Extract the [x, y] coordinate from the center of the cell holding the provided text.  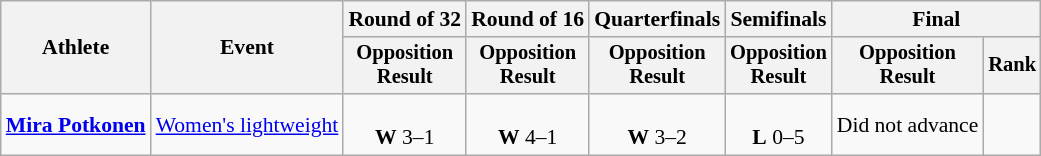
W 3–2 [657, 124]
Semifinals [778, 19]
Quarterfinals [657, 19]
Event [248, 48]
W 3–1 [404, 124]
Mira Potkonen [76, 124]
Round of 16 [528, 19]
Rank [1012, 66]
L 0–5 [778, 124]
Round of 32 [404, 19]
Final [936, 19]
Women's lightweight [248, 124]
Athlete [76, 48]
Did not advance [908, 124]
W 4–1 [528, 124]
